Capture the cell that displays the provided text and extract its [X, Y] central coordinate. 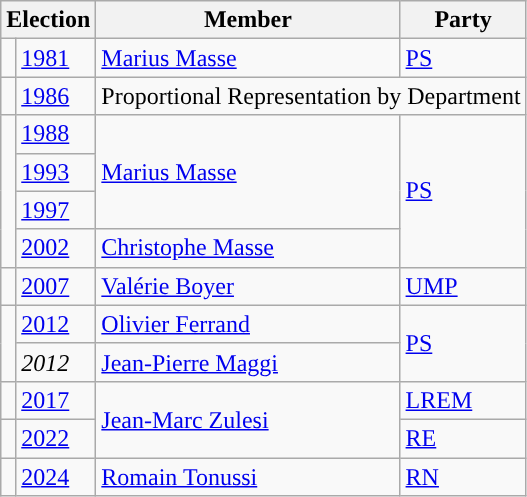
Romain Tonussi [248, 477]
RN [463, 477]
Valérie Boyer [248, 286]
1988 [56, 134]
2024 [56, 477]
Jean-Marc Zulesi [248, 419]
Member [248, 20]
1981 [56, 58]
Proportional Representation by Department [311, 96]
Christophe Masse [248, 248]
Party [463, 20]
UMP [463, 286]
RE [463, 438]
2002 [56, 248]
1993 [56, 172]
1986 [56, 96]
Election [48, 20]
LREM [463, 400]
2017 [56, 400]
2022 [56, 438]
Olivier Ferrand [248, 324]
2007 [56, 286]
1997 [56, 210]
Jean-Pierre Maggi [248, 362]
